Pinpoint the cell where the given text exists, returning its [X, Y] midpoint coordinate. 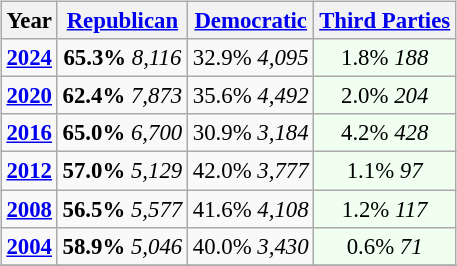
2004 [29, 246]
40.0% 3,430 [250, 246]
42.0% 3,777 [250, 171]
41.6% 4,108 [250, 209]
62.4% 7,873 [122, 96]
2008 [29, 209]
1.2% 117 [385, 209]
56.5% 5,577 [122, 209]
65.3% 8,116 [122, 58]
1.8% 188 [385, 58]
30.9% 3,184 [250, 133]
65.0% 6,700 [122, 133]
2016 [29, 133]
Year [29, 21]
1.1% 97 [385, 171]
2020 [29, 96]
2012 [29, 171]
58.9% 5,046 [122, 246]
32.9% 4,095 [250, 58]
2024 [29, 58]
Third Parties [385, 21]
35.6% 4,492 [250, 96]
57.0% 5,129 [122, 171]
4.2% 428 [385, 133]
Republican [122, 21]
0.6% 71 [385, 246]
2.0% 204 [385, 96]
Democratic [250, 21]
